Scan for the cell matching the given text and deliver its (x, y) coordinate at center. 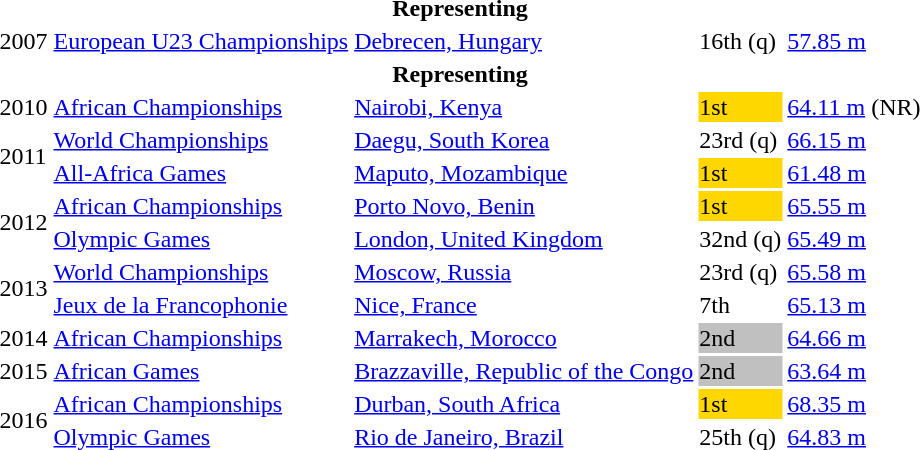
Daegu, South Korea (524, 140)
Jeux de la Francophonie (201, 305)
7th (740, 305)
African Games (201, 371)
Debrecen, Hungary (524, 41)
Porto Novo, Benin (524, 206)
Durban, South Africa (524, 404)
16th (q) (740, 41)
Maputo, Mozambique (524, 173)
Brazzaville, Republic of the Congo (524, 371)
European U23 Championships (201, 41)
London, United Kingdom (524, 239)
All-Africa Games (201, 173)
Olympic Games (201, 239)
Nice, France (524, 305)
Moscow, Russia (524, 272)
32nd (q) (740, 239)
Nairobi, Kenya (524, 107)
Marrakech, Morocco (524, 338)
